Scan for the cell matching the given text and deliver its (x, y) coordinate at center. 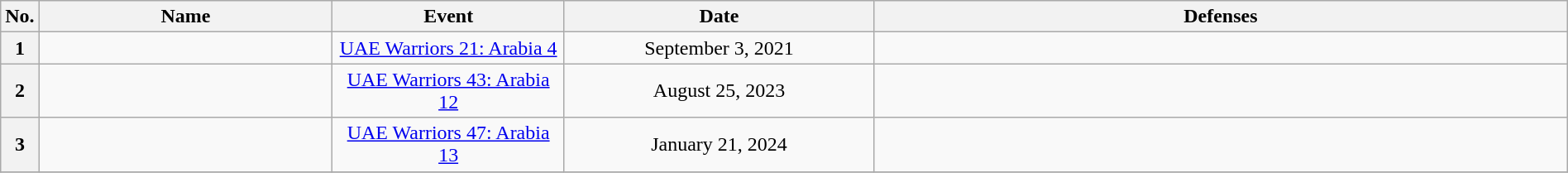
Defenses (1221, 17)
UAE Warriors 47: Arabia 13 (448, 144)
Name (185, 17)
Date (719, 17)
No. (20, 17)
September 3, 2021 (719, 48)
3 (20, 144)
UAE Warriors 43: Arabia 12 (448, 91)
Event (448, 17)
August 25, 2023 (719, 91)
1 (20, 48)
January 21, 2024 (719, 144)
2 (20, 91)
UAE Warriors 21: Arabia 4 (448, 48)
